Output the (x, y) coordinate of the center of the cell containing the given text.  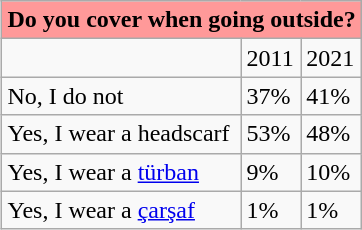
48% (332, 134)
37% (271, 96)
10% (332, 172)
2011 (271, 58)
9% (271, 172)
No, I do not (122, 96)
Do you cover when going outside? (182, 20)
Yes, I wear a çarşaf (122, 210)
Yes, I wear a türban (122, 172)
41% (332, 96)
53% (271, 134)
2021 (332, 58)
Yes, I wear a headscarf (122, 134)
